Search for the cell housing the specified text and yield its [x, y] center coordinate. 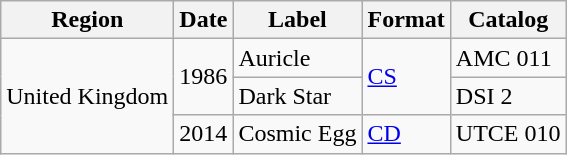
Catalog [508, 20]
AMC 011 [508, 58]
Auricle [298, 58]
2014 [204, 134]
Format [406, 20]
Label [298, 20]
Region [88, 20]
1986 [204, 77]
Date [204, 20]
CD [406, 134]
DSI 2 [508, 96]
Cosmic Egg [298, 134]
Dark Star [298, 96]
United Kingdom [88, 96]
UTCE 010 [508, 134]
CS [406, 77]
